Scan for the cell matching the given text and deliver its (X, Y) coordinate at center. 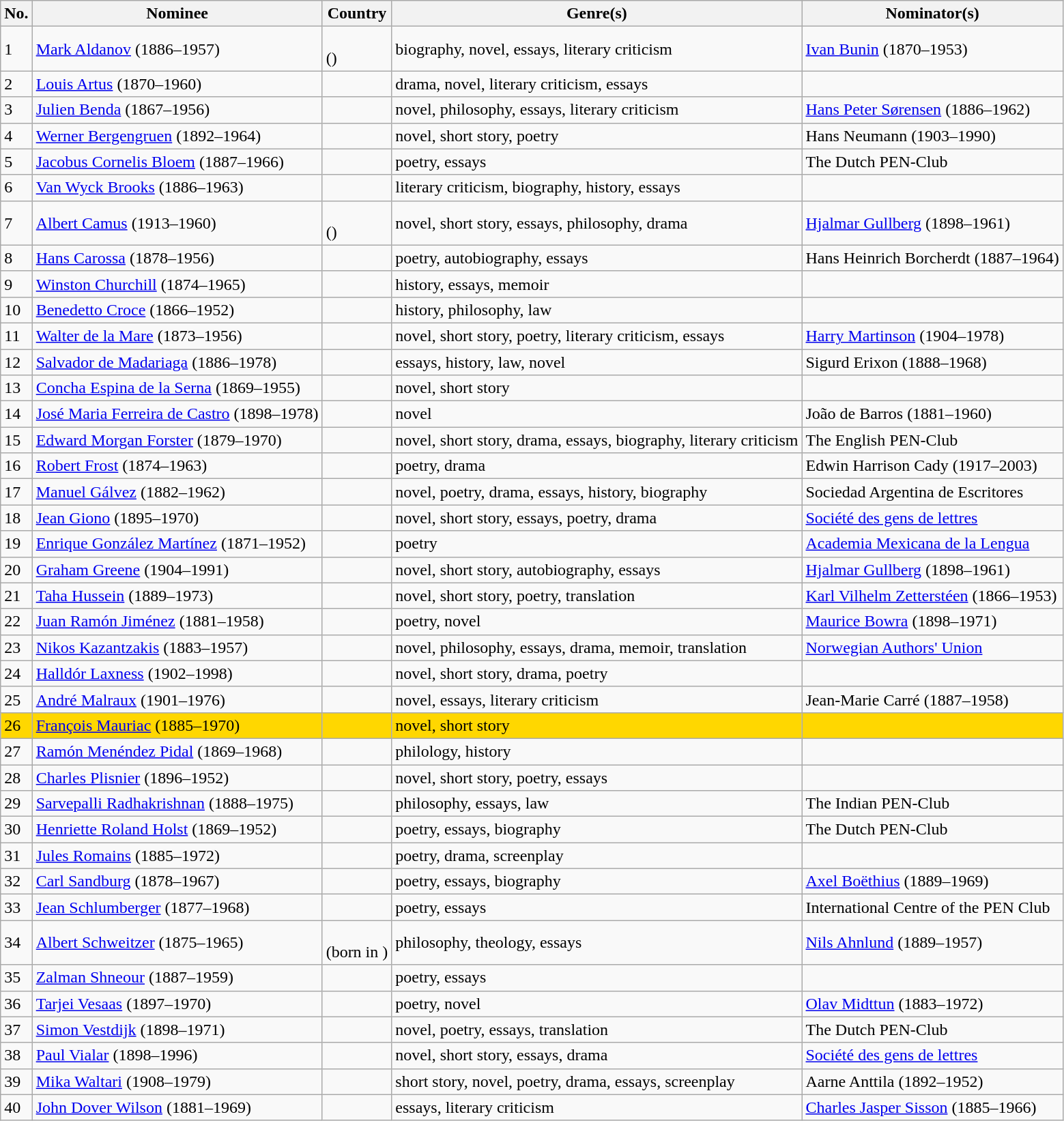
Country (357, 14)
Salvador de Madariaga (1886–1978) (177, 362)
short story, novel, poetry, drama, essays, screenplay (596, 1081)
José Maria Ferreira de Castro (1898–1978) (177, 414)
Genre(s) (596, 14)
34 (16, 943)
philosophy, essays, law (596, 804)
Werner Bergengruen (1892–1964) (177, 136)
Jean Giono (1895–1970) (177, 518)
6 (16, 188)
Zalman Shneour (1887–1959) (177, 978)
novel, poetry, drama, essays, history, biography (596, 492)
novel, short story, essays, philosophy, drama (596, 222)
Axel Boëthius (1889–1969) (932, 882)
No. (16, 14)
Nominee (177, 14)
Enrique González Martínez (1871–1952) (177, 544)
Norwegian Authors' Union (932, 647)
Harry Martinson (1904–1978) (932, 336)
Albert Camus (1913–1960) (177, 222)
33 (16, 907)
novel, philosophy, essays, literary criticism (596, 110)
novel, short story, poetry, essays (596, 777)
Olav Midttun (1883–1972) (932, 1004)
novel, short story, drama, poetry (596, 673)
novel (596, 414)
Nominator(s) (932, 14)
37 (16, 1030)
Robert Frost (1874–1963) (177, 466)
1 (16, 49)
Hans Peter Sørensen (1886–1962) (932, 110)
Walter de la Mare (1873–1956) (177, 336)
The English PEN-Club (932, 440)
André Malraux (1901–1976) (177, 699)
Manuel Gálvez (1882–1962) (177, 492)
Juan Ramón Jiménez (1881–1958) (177, 622)
36 (16, 1004)
Mika Waltari (1908–1979) (177, 1081)
16 (16, 466)
Hans Neumann (1903–1990) (932, 136)
Ivan Bunin (1870–1953) (932, 49)
Ramón Menéndez Pidal (1869–1968) (177, 751)
26 (16, 725)
20 (16, 570)
4 (16, 136)
poetry, drama, screenplay (596, 856)
Maurice Bowra (1898–1971) (932, 622)
11 (16, 336)
history, essays, memoir (596, 284)
22 (16, 622)
novel, poetry, essays, translation (596, 1030)
Sociedad Argentina de Escritores (932, 492)
7 (16, 222)
poetry, drama (596, 466)
drama, novel, literary criticism, essays (596, 84)
novel, short story, essays, poetry, drama (596, 518)
Julien Benda (1867–1956) (177, 110)
Halldór Laxness (1902–1998) (177, 673)
8 (16, 258)
5 (16, 162)
19 (16, 544)
23 (16, 647)
Graham Greene (1904–1991) (177, 570)
Concha Espina de la Serna (1869–1955) (177, 388)
30 (16, 830)
João de Barros (1881–1960) (932, 414)
15 (16, 440)
François Mauriac (1885–1970) (177, 725)
novel, short story, poetry, translation (596, 596)
Jules Romains (1885–1972) (177, 856)
Tarjei Vesaas (1897–1970) (177, 1004)
Jean-Marie Carré (1887–1958) (932, 699)
Taha Hussein (1889–1973) (177, 596)
philosophy, theology, essays (596, 943)
essays, literary criticism (596, 1107)
Jacobus Cornelis Bloem (1887–1966) (177, 162)
17 (16, 492)
Winston Churchill (1874–1965) (177, 284)
3 (16, 110)
Nils Ahnlund (1889–1957) (932, 943)
The Indian PEN-Club (932, 804)
novel, short story, essays, drama (596, 1056)
Sigurd Erixon (1888–1968) (932, 362)
13 (16, 388)
10 (16, 310)
32 (16, 882)
novel, short story, drama, essays, biography, literary criticism (596, 440)
biography, novel, essays, literary criticism (596, 49)
John Dover Wilson (1881–1969) (177, 1107)
Edwin Harrison Cady (1917–2003) (932, 466)
novel, short story, poetry (596, 136)
Albert Schweitzer (1875–1965) (177, 943)
International Centre of the PEN Club (932, 907)
philology, history (596, 751)
essays, history, law, novel (596, 362)
21 (16, 596)
Jean Schlumberger (1877–1968) (177, 907)
Hans Heinrich Borcherdt (1887–1964) (932, 258)
novel, short story, autobiography, essays (596, 570)
Benedetto Croce (1866–1952) (177, 310)
12 (16, 362)
Charles Jasper Sisson (1885–1966) (932, 1107)
Hans Carossa (1878–1956) (177, 258)
novel, short story, poetry, literary criticism, essays (596, 336)
35 (16, 978)
40 (16, 1107)
Mark Aldanov (1886–1957) (177, 49)
literary criticism, biography, history, essays (596, 188)
2 (16, 84)
Carl Sandburg (1878–1967) (177, 882)
14 (16, 414)
Simon Vestdijk (1898–1971) (177, 1030)
Henriette Roland Holst (1869–1952) (177, 830)
Charles Plisnier (1896–1952) (177, 777)
38 (16, 1056)
poetry, autobiography, essays (596, 258)
(born in ) (357, 943)
history, philosophy, law (596, 310)
39 (16, 1081)
poetry (596, 544)
Paul Vialar (1898–1996) (177, 1056)
Louis Artus (1870–1960) (177, 84)
28 (16, 777)
29 (16, 804)
Academia Mexicana de la Lengua (932, 544)
Edward Morgan Forster (1879–1970) (177, 440)
Nikos Kazantzakis (1883–1957) (177, 647)
27 (16, 751)
novel, philosophy, essays, drama, memoir, translation (596, 647)
18 (16, 518)
9 (16, 284)
Sarvepalli Radhakrishnan (1888–1975) (177, 804)
Van Wyck Brooks (1886–1963) (177, 188)
Aarne Anttila (1892–1952) (932, 1081)
31 (16, 856)
Karl Vilhelm Zetterstéen (1866–1953) (932, 596)
novel, essays, literary criticism (596, 699)
25 (16, 699)
24 (16, 673)
